Determine the [x, y] coordinate at the center of the cell enclosing the given text.  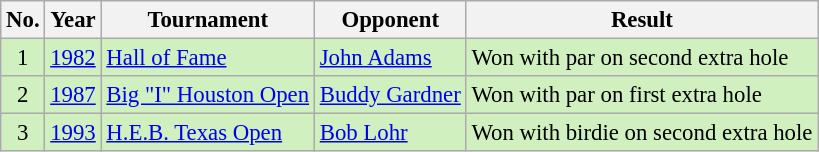
Bob Lohr [390, 133]
John Adams [390, 58]
1 [23, 58]
1982 [73, 58]
H.E.B. Texas Open [208, 133]
Won with birdie on second extra hole [642, 133]
2 [23, 95]
Hall of Fame [208, 58]
Big "I" Houston Open [208, 95]
Won with par on second extra hole [642, 58]
Tournament [208, 20]
Opponent [390, 20]
Year [73, 20]
1987 [73, 95]
Won with par on first extra hole [642, 95]
Result [642, 20]
Buddy Gardner [390, 95]
1993 [73, 133]
No. [23, 20]
3 [23, 133]
